From the cell containing the given text, extract its center point as [x, y] coordinate. 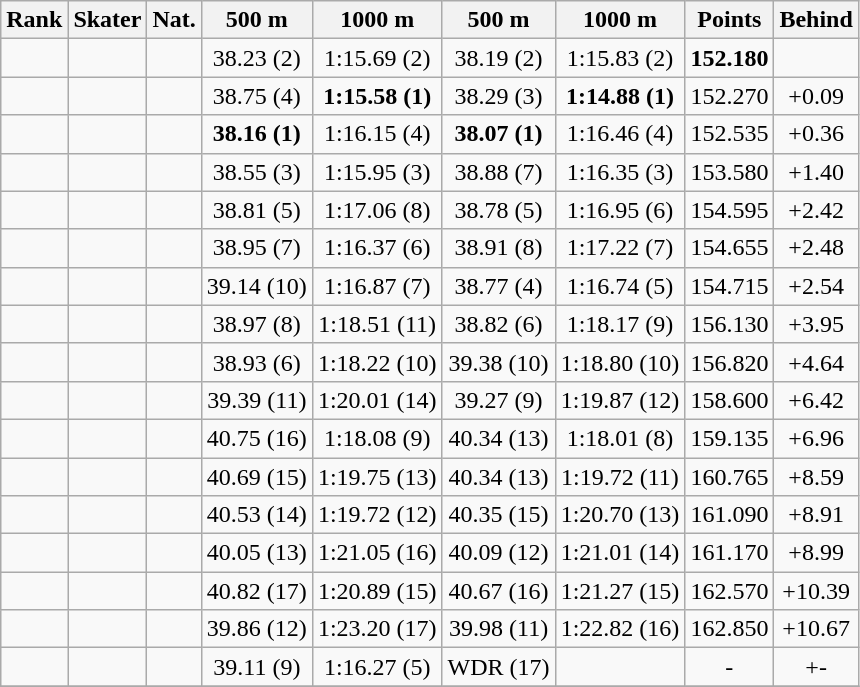
161.170 [730, 553]
38.81 (5) [256, 210]
+8.99 [816, 553]
154.715 [730, 286]
38.55 (3) [256, 172]
38.16 (1) [256, 134]
39.11 (9) [256, 667]
1:16.74 (5) [620, 286]
+2.54 [816, 286]
159.135 [730, 438]
40.35 (15) [498, 515]
154.655 [730, 248]
1:15.83 (2) [620, 58]
1:18.51 (11) [377, 324]
162.570 [730, 591]
1:20.70 (13) [620, 515]
1:18.01 (8) [620, 438]
39.39 (11) [256, 400]
38.75 (4) [256, 96]
Rank [34, 20]
1:17.22 (7) [620, 248]
38.82 (6) [498, 324]
1:16.15 (4) [377, 134]
Points [730, 20]
1:16.27 (5) [377, 667]
38.77 (4) [498, 286]
+- [816, 667]
38.91 (8) [498, 248]
39.38 (10) [498, 362]
38.23 (2) [256, 58]
1:17.06 (8) [377, 210]
39.14 (10) [256, 286]
1:19.72 (12) [377, 515]
+10.39 [816, 591]
1:18.08 (9) [377, 438]
38.95 (7) [256, 248]
1:16.46 (4) [620, 134]
+6.96 [816, 438]
+6.42 [816, 400]
160.765 [730, 477]
+10.67 [816, 629]
1:18.22 (10) [377, 362]
Skater [108, 20]
1:16.37 (6) [377, 248]
38.93 (6) [256, 362]
1:20.89 (15) [377, 591]
1:18.17 (9) [620, 324]
152.535 [730, 134]
40.53 (14) [256, 515]
1:15.95 (3) [377, 172]
154.595 [730, 210]
1:22.82 (16) [620, 629]
153.580 [730, 172]
1:21.27 (15) [620, 591]
1:23.20 (17) [377, 629]
+4.64 [816, 362]
1:14.88 (1) [620, 96]
152.270 [730, 96]
38.78 (5) [498, 210]
38.29 (3) [498, 96]
38.07 (1) [498, 134]
1:18.80 (10) [620, 362]
40.69 (15) [256, 477]
1:15.69 (2) [377, 58]
Behind [816, 20]
Nat. [174, 20]
40.05 (13) [256, 553]
+3.95 [816, 324]
39.86 (12) [256, 629]
38.19 (2) [498, 58]
162.850 [730, 629]
1:16.87 (7) [377, 286]
1:19.72 (11) [620, 477]
161.090 [730, 515]
156.820 [730, 362]
+0.09 [816, 96]
+2.48 [816, 248]
158.600 [730, 400]
1:19.87 (12) [620, 400]
1:20.01 (14) [377, 400]
38.88 (7) [498, 172]
1:21.05 (16) [377, 553]
1:19.75 (13) [377, 477]
+0.36 [816, 134]
156.130 [730, 324]
40.09 (12) [498, 553]
1:16.95 (6) [620, 210]
- [730, 667]
1:21.01 (14) [620, 553]
+8.59 [816, 477]
39.98 (11) [498, 629]
WDR (17) [498, 667]
152.180 [730, 58]
38.97 (8) [256, 324]
40.67 (16) [498, 591]
40.75 (16) [256, 438]
+8.91 [816, 515]
+2.42 [816, 210]
1:15.58 (1) [377, 96]
+1.40 [816, 172]
39.27 (9) [498, 400]
1:16.35 (3) [620, 172]
40.82 (17) [256, 591]
